Extract the (X, Y) coordinate from the center of the cell holding the provided text.  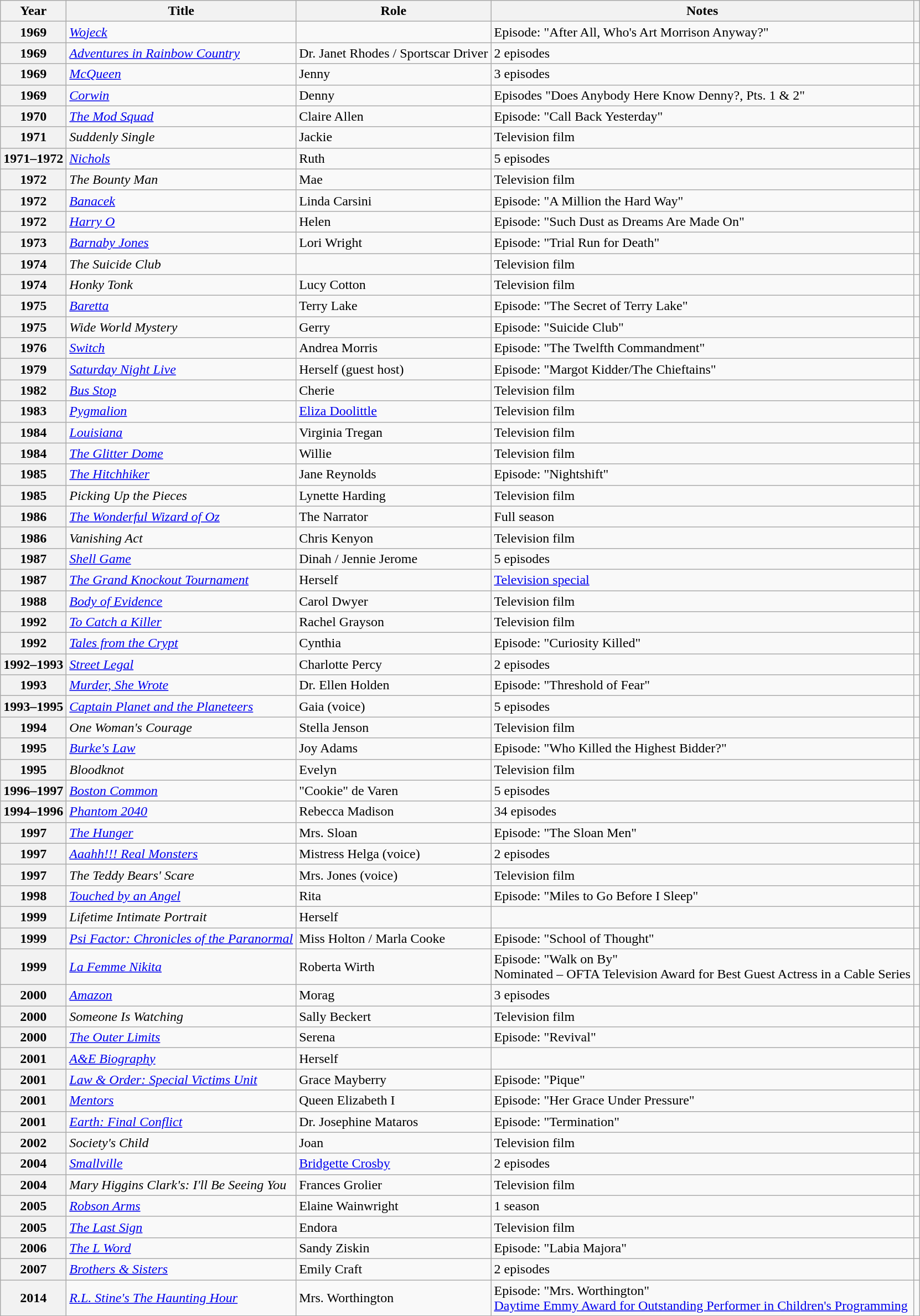
Someone Is Watching (182, 1016)
Joan (394, 1143)
Mae (394, 179)
1970 (33, 116)
Wojeck (182, 32)
Episode: "Revival" (702, 1038)
Cherie (394, 390)
Frances Grolier (394, 1185)
Eliza Doolittle (394, 411)
Psi Factor: Chronicles of the Paranormal (182, 938)
Morag (394, 995)
Episode: "A Million the Hard Way" (702, 200)
R.L. Stine's The Haunting Hour (182, 1298)
Honky Tonk (182, 285)
Television special (702, 580)
Bloodknot (182, 770)
Lori Wright (394, 242)
Suddenly Single (182, 137)
Jane Reynolds (394, 474)
Mrs. Sloan (394, 833)
1979 (33, 369)
Louisiana (182, 432)
Episode: "School of Thought" (702, 938)
Touched by an Angel (182, 896)
A&E Biography (182, 1059)
1988 (33, 601)
1973 (33, 242)
Endora (394, 1227)
Harry O (182, 221)
Sally Beckert (394, 1016)
Smallville (182, 1164)
Claire Allen (394, 116)
Captain Planet and the Planeteers (182, 706)
Lucy Cotton (394, 285)
Street Legal (182, 664)
1994 (33, 727)
Episode: "Threshold of Fear" (702, 685)
Cynthia (394, 643)
1976 (33, 348)
Bridgette Crosby (394, 1164)
The Hunger (182, 833)
Episode: "Margot Kidder/The Chieftains" (702, 369)
The Grand Knockout Tournament (182, 580)
Adventures in Rainbow Country (182, 53)
2007 (33, 1269)
Episode: "Curiosity Killed" (702, 643)
Phantom 2040 (182, 812)
Roberta Wirth (394, 967)
Denny (394, 95)
The Bounty Man (182, 179)
1983 (33, 411)
Mistress Helga (voice) (394, 854)
Mrs. Worthington (394, 1298)
The Mod Squad (182, 116)
Boston Common (182, 791)
Joy Adams (394, 749)
Murder, She Wrote (182, 685)
1993–1995 (33, 706)
1998 (33, 896)
Notes (702, 11)
McQueen (182, 74)
Ruth (394, 158)
Herself (guest host) (394, 369)
Rebecca Madison (394, 812)
The Glitter Dome (182, 453)
Episode: "Walk on By"Nominated – OFTA Television Award for Best Guest Actress in a Cable Series (702, 967)
Switch (182, 348)
Picking Up the Pieces (182, 496)
Gaia (voice) (394, 706)
One Woman's Courage (182, 727)
Episode: "Her Grace Under Pressure" (702, 1101)
Nichols (182, 158)
Episode: "Pique" (702, 1080)
Episode: "Call Back Yesterday" (702, 116)
Burke's Law (182, 749)
Serena (394, 1038)
Episode: "The Secret of Terry Lake" (702, 306)
Episode: "The Sloan Men" (702, 833)
Year (33, 11)
Episode: "Who Killed the Highest Bidder?" (702, 749)
Tales from the Crypt (182, 643)
Gerry (394, 327)
1993 (33, 685)
1 season (702, 1206)
Role (394, 11)
Bus Stop (182, 390)
Dinah / Jennie Jerome (394, 559)
Episode: "Miles to Go Before I Sleep" (702, 896)
The Outer Limits (182, 1038)
2006 (33, 1248)
Mrs. Jones (voice) (394, 875)
Episode: "Suicide Club" (702, 327)
Barnaby Jones (182, 242)
Rachel Grayson (394, 622)
Queen Elizabeth I (394, 1101)
The Last Sign (182, 1227)
Evelyn (394, 770)
Mary Higgins Clark's: I'll Be Seeing You (182, 1185)
Virginia Tregan (394, 432)
Stella Jenson (394, 727)
Grace Mayberry (394, 1080)
The Wonderful Wizard of Oz (182, 517)
Terry Lake (394, 306)
Charlotte Percy (394, 664)
Dr. Ellen Holden (394, 685)
The Narrator (394, 517)
Episode: "The Twelfth Commandment" (702, 348)
Episode: "Nightshift" (702, 474)
Dr. Janet Rhodes / Sportscar Driver (394, 53)
Andrea Morris (394, 348)
Jenny (394, 74)
Episode: "Trial Run for Death" (702, 242)
Episode: "Labia Majora" (702, 1248)
1982 (33, 390)
The Teddy Bears' Scare (182, 875)
To Catch a Killer (182, 622)
Episode: "Such Dust as Dreams Are Made On" (702, 221)
1971 (33, 137)
Mentors (182, 1101)
Title (182, 11)
Wide World Mystery (182, 327)
Full season (702, 517)
Saturday Night Live (182, 369)
Banacek (182, 200)
1971–1972 (33, 158)
Jackie (394, 137)
Sandy Ziskin (394, 1248)
Lifetime Intimate Portrait (182, 917)
Baretta (182, 306)
Brothers & Sisters (182, 1269)
Earth: Final Conflict (182, 1122)
The Suicide Club (182, 264)
Amazon (182, 995)
La Femme Nikita (182, 967)
1994–1996 (33, 812)
Episodes "Does Anybody Here Know Denny?, Pts. 1 & 2" (702, 95)
Shell Game (182, 559)
Robson Arms (182, 1206)
Willie (394, 453)
Body of Evidence (182, 601)
Vanishing Act (182, 538)
Lynette Harding (394, 496)
2002 (33, 1143)
Linda Carsini (394, 200)
1992–1993 (33, 664)
Aaahh!!! Real Monsters (182, 854)
Society's Child (182, 1143)
Episode: "Termination" (702, 1122)
2014 (33, 1298)
Helen (394, 221)
Emily Craft (394, 1269)
Law & Order: Special Victims Unit (182, 1080)
The L Word (182, 1248)
Pygmalion (182, 411)
Rita (394, 896)
Episode: "After All, Who's Art Morrison Anyway?" (702, 32)
Chris Kenyon (394, 538)
Elaine Wainwright (394, 1206)
The Hitchhiker (182, 474)
"Cookie" de Varen (394, 791)
Dr. Josephine Mataros (394, 1122)
1996–1997 (33, 791)
34 episodes (702, 812)
Corwin (182, 95)
Miss Holton / Marla Cooke (394, 938)
Carol Dwyer (394, 601)
Episode: "Mrs. Worthington"Daytime Emmy Award for Outstanding Performer in Children's Programming (702, 1298)
